Detect which cell encompasses the target text, then output its (X, Y) center coordinate. 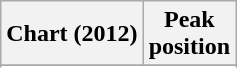
Chart (2012) (72, 34)
Peakposition (189, 34)
